Locate the cell with the specified text and output its [x, y] center coordinate. 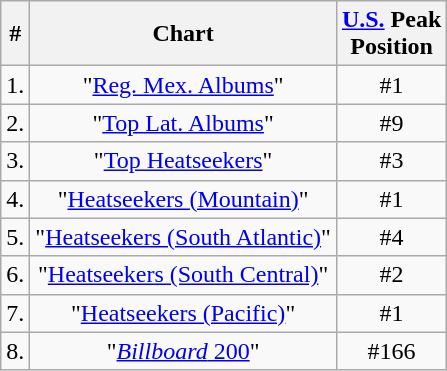
Chart [184, 34]
"Heatseekers (South Atlantic)" [184, 237]
#166 [391, 351]
3. [16, 161]
"Reg. Mex. Albums" [184, 85]
#9 [391, 123]
4. [16, 199]
5. [16, 237]
1. [16, 85]
"Heatseekers (Mountain)" [184, 199]
"Top Lat. Albums" [184, 123]
#3 [391, 161]
"Heatseekers (South Central)" [184, 275]
U.S. PeakPosition [391, 34]
6. [16, 275]
"Heatseekers (Pacific)" [184, 313]
"Billboard 200" [184, 351]
#4 [391, 237]
# [16, 34]
2. [16, 123]
8. [16, 351]
7. [16, 313]
"Top Heatseekers" [184, 161]
#2 [391, 275]
